Detect which cell encompasses the target text, then output its [X, Y] center coordinate. 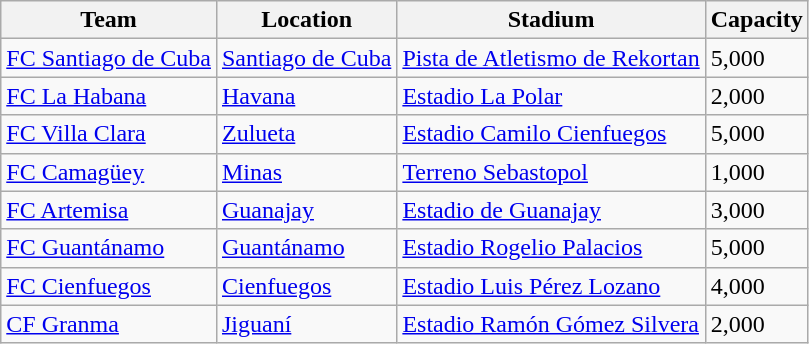
Jiguaní [306, 324]
Guanajay [306, 210]
Terreno Sebastopol [551, 172]
FC Guantánamo [109, 248]
4,000 [756, 286]
Havana [306, 96]
Zulueta [306, 134]
3,000 [756, 210]
Estadio de Guanajay [551, 210]
Team [109, 20]
Pista de Atletismo de Rekortan [551, 58]
FC Artemisa [109, 210]
FC Santiago de Cuba [109, 58]
Minas [306, 172]
Capacity [756, 20]
FC Camagüey [109, 172]
Estadio La Polar [551, 96]
Estadio Ramón Gómez Silvera [551, 324]
Stadium [551, 20]
Estadio Camilo Cienfuegos [551, 134]
Estadio Luis Pérez Lozano [551, 286]
Guantánamo [306, 248]
1,000 [756, 172]
FC La Habana [109, 96]
FC Villa Clara [109, 134]
FC Cienfuegos [109, 286]
Location [306, 20]
Cienfuegos [306, 286]
CF Granma [109, 324]
Santiago de Cuba [306, 58]
Estadio Rogelio Palacios [551, 248]
